Provide the [X, Y] coordinate of the cell's center where the given text is located.  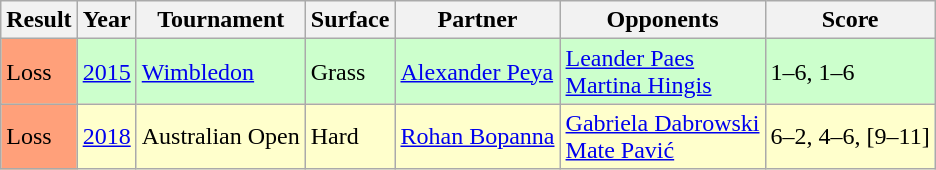
Tournament [220, 20]
2015 [106, 72]
Partner [478, 20]
Result [39, 20]
1–6, 1–6 [850, 72]
Year [106, 20]
Rohan Bopanna [478, 136]
Grass [350, 72]
Wimbledon [220, 72]
Score [850, 20]
Leander Paes Martina Hingis [662, 72]
Hard [350, 136]
Opponents [662, 20]
2018 [106, 136]
Australian Open [220, 136]
Surface [350, 20]
Alexander Peya [478, 72]
6–2, 4–6, [9–11] [850, 136]
Gabriela Dabrowski Mate Pavić [662, 136]
